Capture the cell that displays the provided text and extract its [x, y] central coordinate. 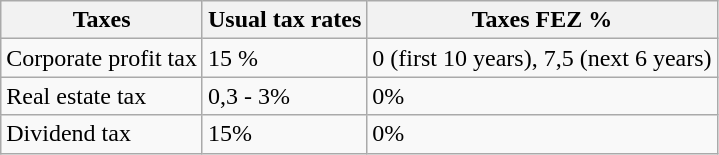
Taxes FEZ % [542, 20]
Corporate profit tax [102, 58]
0,3 - 3% [284, 96]
15 % [284, 58]
Usual tax rates [284, 20]
15% [284, 134]
Real estate tax [102, 96]
Dividend tax [102, 134]
Taxes [102, 20]
0 (first 10 years), 7,5 (next 6 years) [542, 58]
